Locate the cell with the specified text and output its [x, y] center coordinate. 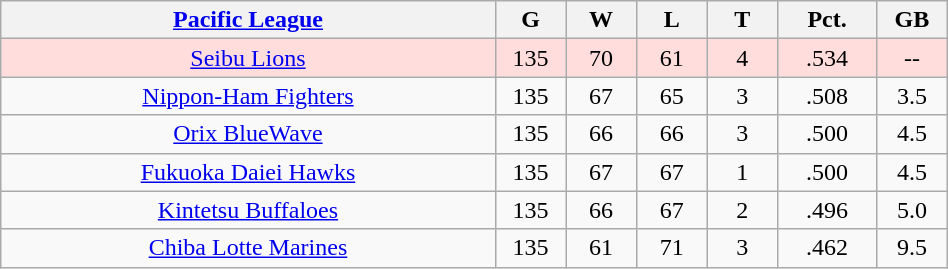
-- [912, 58]
5.0 [912, 210]
9.5 [912, 248]
.534 [828, 58]
Chiba Lotte Marines [248, 248]
2 [742, 210]
T [742, 20]
.496 [828, 210]
70 [602, 58]
W [602, 20]
Seibu Lions [248, 58]
4 [742, 58]
1 [742, 172]
.508 [828, 96]
Nippon-Ham Fighters [248, 96]
L [672, 20]
Pacific League [248, 20]
G [530, 20]
Fukuoka Daiei Hawks [248, 172]
GB [912, 20]
.462 [828, 248]
71 [672, 248]
65 [672, 96]
Orix BlueWave [248, 134]
3.5 [912, 96]
Pct. [828, 20]
Kintetsu Buffaloes [248, 210]
